Output the [X, Y] coordinate of the center of the cell containing the given text.  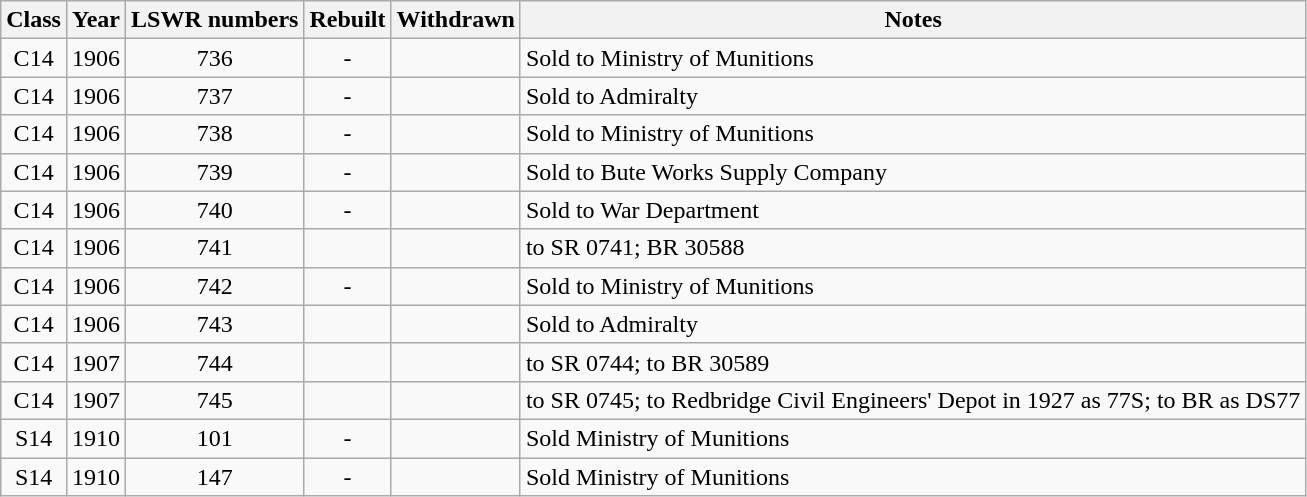
Rebuilt [348, 20]
743 [215, 324]
Class [34, 20]
744 [215, 362]
739 [215, 172]
737 [215, 96]
742 [215, 286]
740 [215, 210]
736 [215, 58]
Notes [912, 20]
to SR 0744; to BR 30589 [912, 362]
147 [215, 477]
Year [96, 20]
101 [215, 438]
Sold to War Department [912, 210]
738 [215, 134]
Withdrawn [456, 20]
to SR 0741; BR 30588 [912, 248]
Sold to Bute Works Supply Company [912, 172]
to SR 0745; to Redbridge Civil Engineers' Depot in 1927 as 77S; to BR as DS77 [912, 400]
741 [215, 248]
LSWR numbers [215, 20]
745 [215, 400]
